Identify which cell holds the provided text, then report its [x, y] central coordinate. 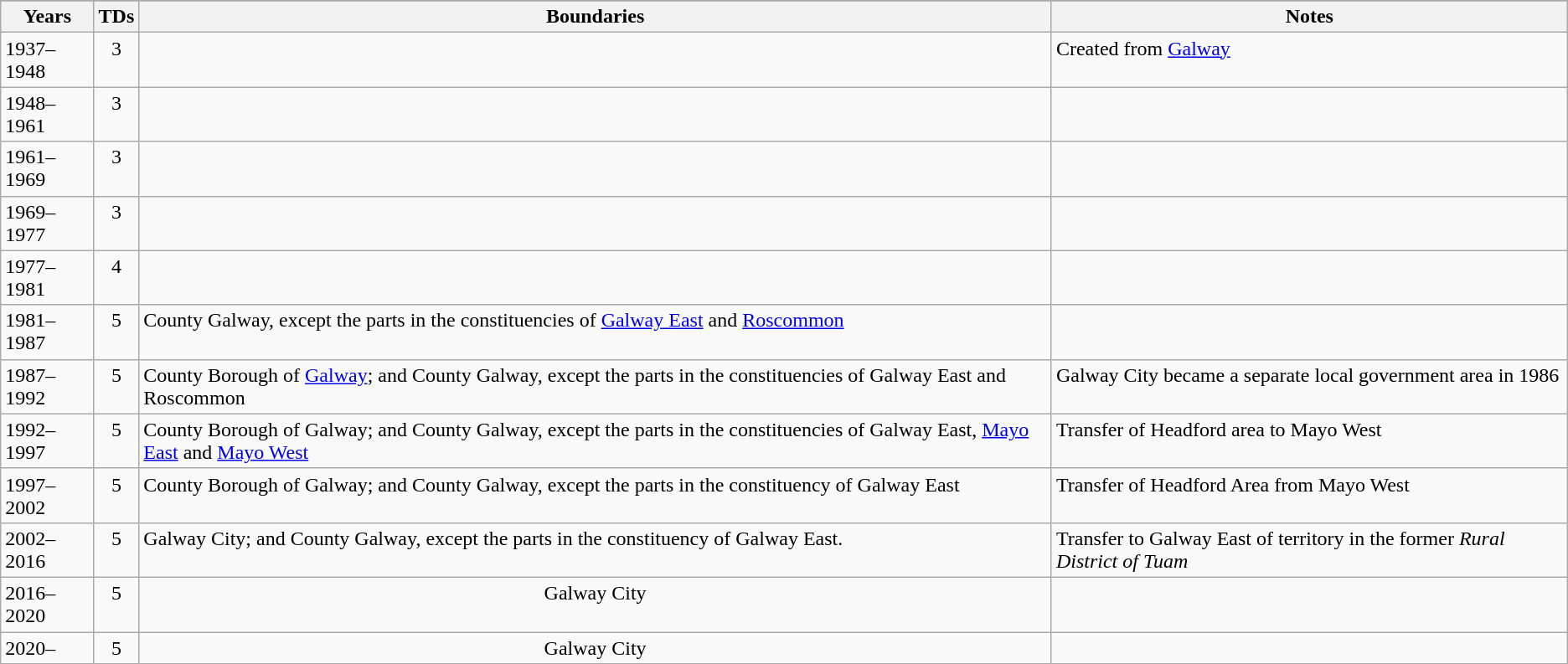
TDs [116, 17]
Years [47, 17]
Transfer to Galway East of territory in the former Rural District of Tuam [1309, 549]
1937–1948 [47, 60]
County Galway, except the parts in the constituencies of Galway East and Roscommon [596, 332]
Created from Galway [1309, 60]
Boundaries [596, 17]
1981–1987 [47, 332]
1977–1981 [47, 278]
2016–2020 [47, 605]
1961–1969 [47, 169]
1948–1961 [47, 114]
2002–2016 [47, 549]
Transfer of Headford Area from Mayo West [1309, 496]
4 [116, 278]
Galway City; and County Galway, except the parts in the constituency of Galway East. [596, 549]
2020– [47, 647]
1997–2002 [47, 496]
Galway City became a separate local government area in 1986 [1309, 387]
1969–1977 [47, 223]
1987–1992 [47, 387]
1992–1997 [47, 440]
County Borough of Galway; and County Galway, except the parts in the constituencies of Galway East, Mayo East and Mayo West [596, 440]
Transfer of Headford area to Mayo West [1309, 440]
County Borough of Galway; and County Galway, except the parts in the constituency of Galway East [596, 496]
Notes [1309, 17]
County Borough of Galway; and County Galway, except the parts in the constituencies of Galway East and Roscommon [596, 387]
